Identify which cell holds the provided text, then report its (x, y) central coordinate. 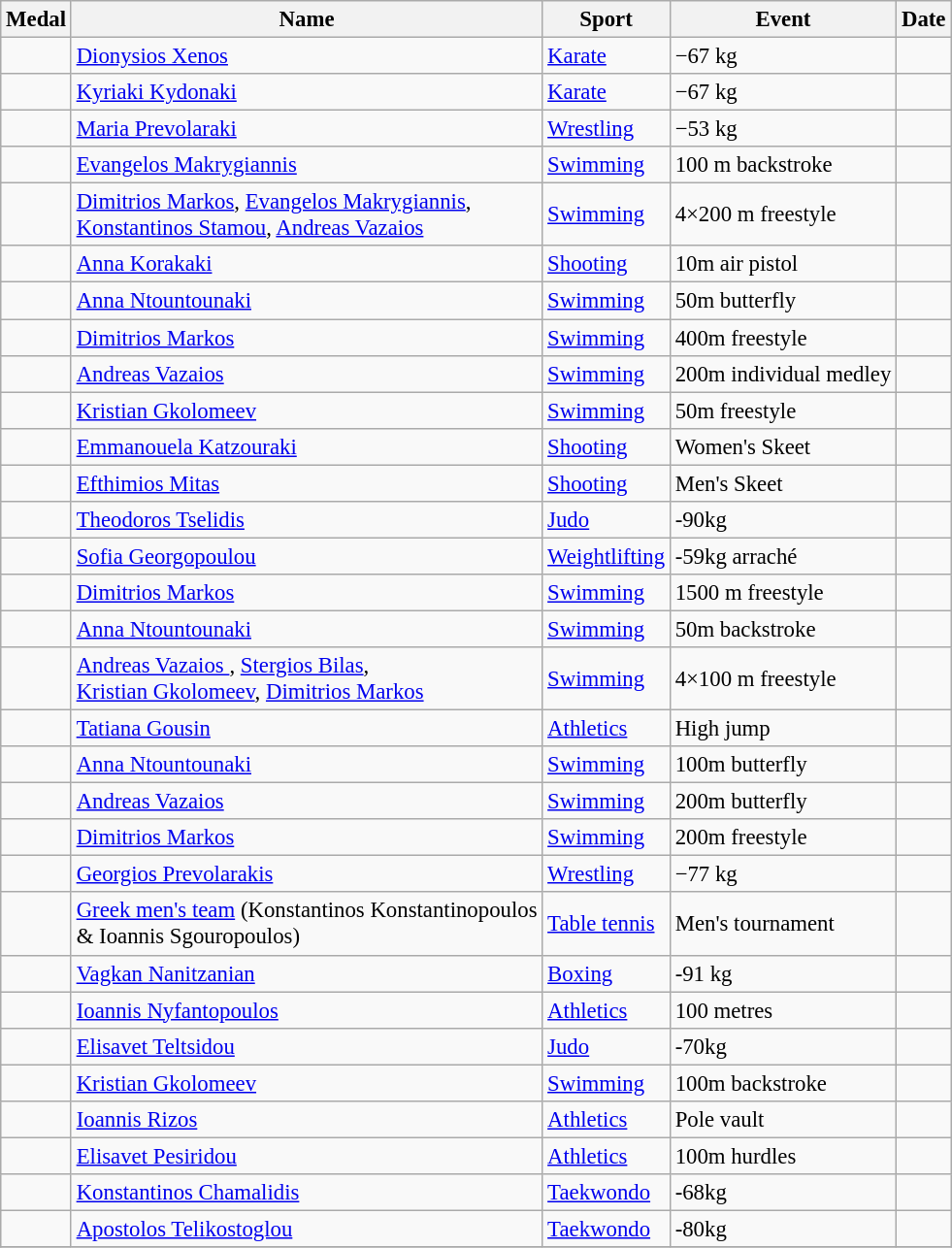
1500 m freestyle (782, 593)
200m freestyle (782, 837)
Men's Skeet (782, 483)
-59kg arraché (782, 556)
100 m backstroke (782, 165)
Table tennis (607, 924)
Efthimios Mitas (307, 483)
Sofia Georgopoulou (307, 556)
Emmanouela Katzouraki (307, 446)
Konstantinos Chamalidis (307, 1193)
100m backstroke (782, 1083)
200m butterfly (782, 802)
200m individual medley (782, 374)
Tatiana Gousin (307, 729)
Georgios Prevolarakis (307, 874)
50m backstroke (782, 629)
Greek men's team (Konstantinos Konstantinopoulos & Ioannis Sgouropoulos) (307, 924)
−77 kg (782, 874)
Theodoros Tselidis (307, 520)
50m butterfly (782, 301)
Event (782, 19)
50m freestyle (782, 411)
Kyriaki Kydonaki (307, 92)
Boxing (607, 973)
-68kg (782, 1193)
Women's Skeet (782, 446)
High jump (782, 729)
10m air pistol (782, 265)
Elisavet Pesiridou (307, 1156)
Dionysios Xenos (307, 56)
Date (924, 19)
Vagkan Nanitzanian (307, 973)
100m butterfly (782, 765)
Weightlifting (607, 556)
100m hurdles (782, 1156)
Name (307, 19)
Sport (607, 19)
Evangelos Makrygiannis (307, 165)
400m freestyle (782, 338)
Apostolos Telikostoglou (307, 1229)
Ioannis Rizos (307, 1120)
−53 kg (782, 129)
100 metres (782, 1010)
4×200 m freestyle (782, 215)
-90kg (782, 520)
Andreas Vazaios , Stergios Bilas, Kristian Gkolomeev, Dimitrios Markos (307, 679)
Medal (37, 19)
-80kg (782, 1229)
Maria Prevolaraki (307, 129)
Elisavet Teltsidou (307, 1046)
Anna Korakaki (307, 265)
-70kg (782, 1046)
Dimitrios Markos, Evangelos Makrygiannis, Konstantinos Stamou, Andreas Vazaios (307, 215)
Ioannis Nyfantopoulos (307, 1010)
Pole vault (782, 1120)
Men's tournament (782, 924)
-91 kg (782, 973)
4×100 m freestyle (782, 679)
